Locate the cell with the specified text and output its (X, Y) center coordinate. 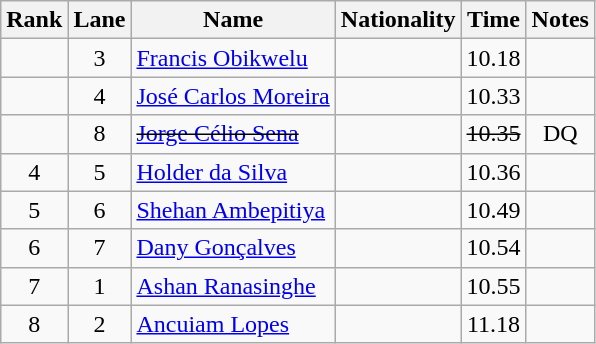
10.36 (494, 172)
10.55 (494, 286)
Name (233, 20)
3 (100, 58)
DQ (560, 134)
Lane (100, 20)
10.33 (494, 96)
Shehan Ambepitiya (233, 210)
11.18 (494, 324)
10.54 (494, 248)
Dany Gonçalves (233, 248)
José Carlos Moreira (233, 96)
2 (100, 324)
Ancuiam Lopes (233, 324)
Rank (34, 20)
10.35 (494, 134)
Notes (560, 20)
Ashan Ranasinghe (233, 286)
Nationality (398, 20)
Holder da Silva (233, 172)
10.49 (494, 210)
Jorge Célio Sena (233, 134)
Francis Obikwelu (233, 58)
10.18 (494, 58)
1 (100, 286)
Time (494, 20)
